Provide the [X, Y] coordinate of the cell's center where the given text is located.  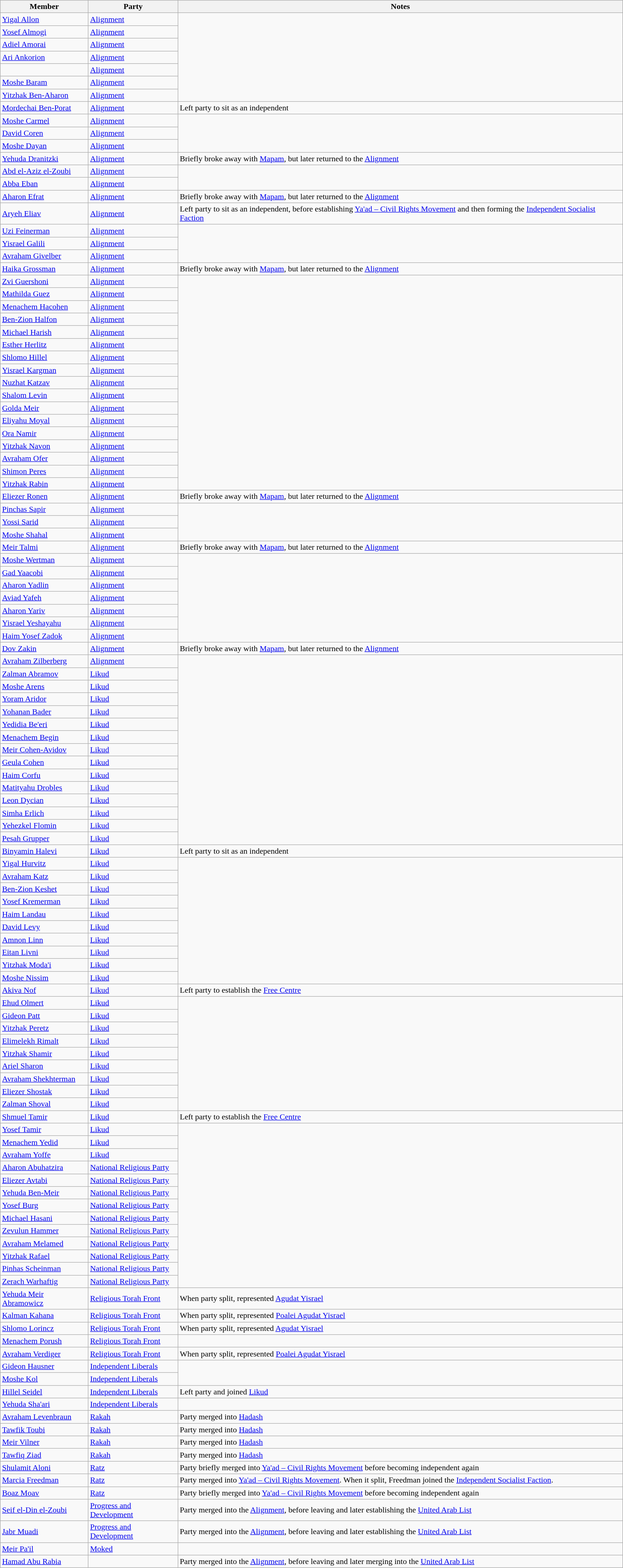
Simha Erlich [44, 813]
Haim Yosef Zadok [44, 636]
Yigal Hurvitz [44, 864]
Tawfiq Ziad [44, 1455]
Haim Corfu [44, 775]
Ben-Zion Keshet [44, 889]
Ora Namir [44, 433]
Avraham Verdiger [44, 1354]
Hamad Abu Rabia [44, 1561]
Abd el-Aziz el-Zoubi [44, 171]
Michael Hasani [44, 1218]
Yosef Tamir [44, 1129]
Dov Zakin [44, 648]
Zevulun Hammer [44, 1231]
Yitzhak Shamir [44, 1054]
Gad Yaacobi [44, 572]
Avraham Levenbraun [44, 1417]
Yosef Burg [44, 1206]
Menachem Begin [44, 737]
Avraham Yoffe [44, 1155]
Yisrael Galili [44, 243]
Yehezkel Flomin [44, 826]
Moshe Baram [44, 82]
Nuzhat Katzav [44, 383]
Yitzhak Peretz [44, 1028]
Shlomo Hillel [44, 357]
Zerach Warhaftig [44, 1281]
Moked [133, 1549]
Tawfik Toubi [44, 1430]
David Coren [44, 133]
Yehuda Ben-Meir [44, 1193]
Eliezer Shostak [44, 1091]
Zalman Shoval [44, 1104]
Aharon Abuhatzira [44, 1167]
Pinchas Sapir [44, 509]
Aharon Yariv [44, 611]
Matityahu Drobles [44, 788]
Meir Pa'il [44, 1549]
Binyamin Halevi [44, 851]
Boaz Moav [44, 1493]
Yitzhak Rafael [44, 1256]
Mordechai Ben-Porat [44, 108]
Yitzhak Rabin [44, 484]
Golda Meir [44, 408]
David Levy [44, 927]
Party [133, 7]
Marcia Freedman [44, 1480]
Party merged into the Alignment, before leaving and later merging into the United Arab List [401, 1561]
Haim Landau [44, 914]
Yehuda Sha'ari [44, 1404]
Left party and joined Likud [401, 1392]
Meir Cohen-Avidov [44, 750]
Gideon Patt [44, 1016]
Member [44, 7]
Shalom Levin [44, 395]
Adiel Amorai [44, 45]
Geula Cohen [44, 762]
Avraham Katz [44, 876]
Eliezer Avtabi [44, 1180]
Avraham Zilberberg [44, 661]
Kalman Kahana [44, 1316]
Amnon Linn [44, 939]
Eliyahu Moyal [44, 421]
Yehuda Dranitzki [44, 159]
Meir Vilner [44, 1442]
Yoram Aridor [44, 699]
Notes [401, 7]
Yitzhak Moda'i [44, 965]
Moshe Wertman [44, 560]
Shimon Peres [44, 471]
Yitzhak Ben-Aharon [44, 95]
Moshe Kol [44, 1379]
Seif el-Din el-Zoubi [44, 1510]
Gideon Hausner [44, 1366]
Yisrael Kargman [44, 370]
Hillel Seidel [44, 1392]
Aviad Yafeh [44, 598]
Avraham Melamed [44, 1243]
Shulamit Aloni [44, 1468]
Avraham Givelber [44, 256]
Aharon Efrat [44, 197]
Yossi Sarid [44, 522]
Mathilda Guez [44, 294]
Avraham Shekhterman [44, 1079]
Moshe Nissim [44, 977]
Zalman Abramov [44, 674]
Yehuda Meir Abramowicz [44, 1298]
Meir Talmi [44, 547]
Yosef Kremerman [44, 902]
Elimelekh Rimalt [44, 1041]
Party merged into Ya'ad – Civil Rights Movement. When it split, Freedman joined the Independent Socialist Faction. [401, 1480]
Left party to sit as an independent, before establishing Ya'ad – Civil Rights Movement and then forming the Independent Socialist Faction [401, 214]
Shlomo Lorincz [44, 1328]
Moshe Dayan [44, 146]
Ari Ankorion [44, 57]
Moshe Shahal [44, 534]
Eitan Livni [44, 952]
Yedidia Be'eri [44, 724]
Pinhas Scheinman [44, 1269]
Moshe Carmel [44, 120]
Yitzhak Navon [44, 446]
Esther Herlitz [44, 345]
Aharon Yadlin [44, 585]
Eliezer Ronen [44, 497]
Aryeh Eliav [44, 214]
Michael Harish [44, 332]
Menachem Porush [44, 1341]
Pesah Grupper [44, 838]
Zvi Guershoni [44, 281]
Ehud Olmert [44, 1003]
Uzi Feinerman [44, 231]
Leon Dycian [44, 800]
Jabr Muadi [44, 1532]
Yohanan Bader [44, 712]
Moshe Arens [44, 686]
Abba Eban [44, 184]
Ben-Zion Halfon [44, 319]
Akiva Nof [44, 990]
Ariel Sharon [44, 1066]
Menachem Hacohen [44, 307]
Avraham Ofer [44, 459]
Shmuel Tamir [44, 1117]
Yosef Almogi [44, 32]
Yigal Allon [44, 19]
Haika Grossman [44, 269]
Yisrael Yeshayahu [44, 623]
Menachem Yedid [44, 1142]
